Locate the cell with the specified text and output its (x, y) center coordinate. 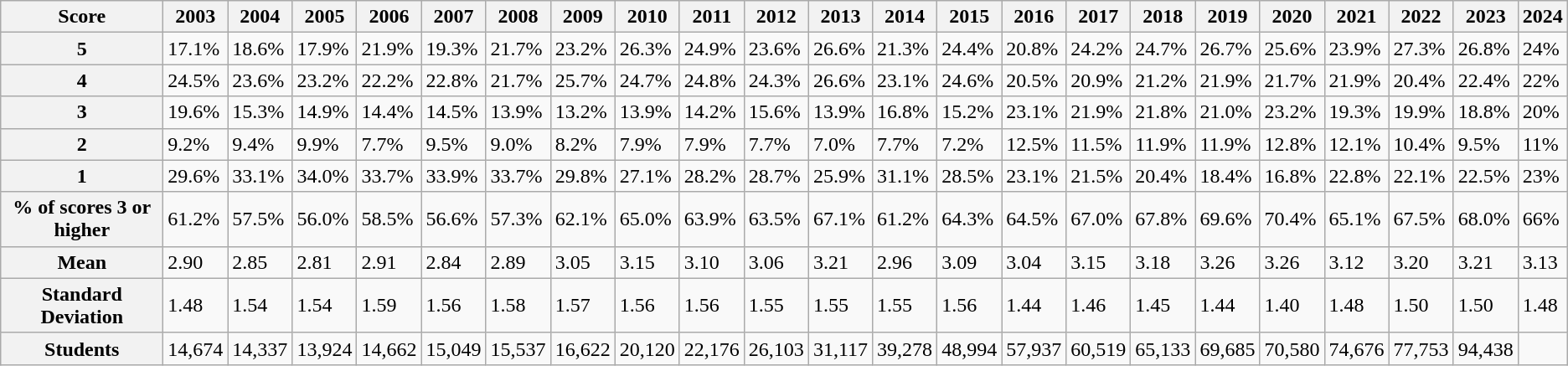
2.89 (518, 262)
2.84 (454, 262)
21.8% (1163, 112)
14.2% (712, 112)
22.4% (1486, 80)
67.1% (840, 219)
26,103 (776, 348)
11.5% (1099, 144)
14.9% (325, 112)
26.3% (647, 49)
31.1% (905, 176)
2006 (389, 17)
9.4% (260, 144)
14,674 (196, 348)
19.9% (1421, 112)
1.46 (1099, 305)
28.5% (970, 176)
18.6% (260, 49)
18.8% (1486, 112)
22.2% (389, 80)
65.1% (1357, 219)
8.2% (583, 144)
3.04 (1034, 262)
17.9% (325, 49)
14.4% (389, 112)
27.1% (647, 176)
48,994 (970, 348)
25.7% (583, 80)
13,924 (325, 348)
3.10 (712, 262)
7.2% (970, 144)
74,676 (1357, 348)
3.06 (776, 262)
57.5% (260, 219)
1.59 (389, 305)
67.5% (1421, 219)
22.5% (1486, 176)
3.05 (583, 262)
21.0% (1228, 112)
23.9% (1357, 49)
24% (1543, 49)
33.9% (454, 176)
2.90 (196, 262)
3.20 (1421, 262)
Students (82, 348)
65,133 (1163, 348)
94,438 (1486, 348)
9.2% (196, 144)
2012 (776, 17)
67.0% (1099, 219)
2005 (325, 17)
67.8% (1163, 219)
62.1% (583, 219)
2021 (1357, 17)
33.1% (260, 176)
3.09 (970, 262)
9.9% (325, 144)
% of scores 3 or higher (82, 219)
22,176 (712, 348)
16,622 (583, 348)
24.4% (970, 49)
1 (82, 176)
5 (82, 49)
2017 (1099, 17)
19.6% (196, 112)
2008 (518, 17)
60,519 (1099, 348)
25.6% (1292, 49)
56.6% (454, 219)
10.4% (1421, 144)
3.13 (1543, 262)
2.91 (389, 262)
2007 (454, 17)
2.81 (325, 262)
63.5% (776, 219)
20.8% (1034, 49)
64.5% (1034, 219)
20% (1543, 112)
2011 (712, 17)
1.45 (1163, 305)
34.0% (325, 176)
26.8% (1486, 49)
3.18 (1163, 262)
13.2% (583, 112)
12.1% (1357, 144)
28.2% (712, 176)
70,580 (1292, 348)
15,049 (454, 348)
20.5% (1034, 80)
66% (1543, 219)
22% (1543, 80)
2018 (1163, 17)
24.8% (712, 80)
24.9% (712, 49)
20,120 (647, 348)
3 (82, 112)
31,117 (840, 348)
2004 (260, 17)
69.6% (1228, 219)
4 (82, 80)
2015 (970, 17)
20.9% (1099, 80)
2024 (1543, 17)
26.7% (1228, 49)
15,537 (518, 348)
15.3% (260, 112)
2014 (905, 17)
21.3% (905, 49)
14,337 (260, 348)
56.0% (325, 219)
14,662 (389, 348)
1.40 (1292, 305)
12.5% (1034, 144)
21.2% (1163, 80)
2023 (1486, 17)
2010 (647, 17)
2016 (1034, 17)
2 (82, 144)
2.85 (260, 262)
2019 (1228, 17)
15.6% (776, 112)
29.6% (196, 176)
68.0% (1486, 219)
63.9% (712, 219)
1.57 (583, 305)
77,753 (1421, 348)
Standard Deviation (82, 305)
9.0% (518, 144)
24.5% (196, 80)
2003 (196, 17)
2009 (583, 17)
3.12 (1357, 262)
2013 (840, 17)
25.9% (840, 176)
2.96 (905, 262)
29.8% (583, 176)
70.4% (1292, 219)
58.5% (389, 219)
17.1% (196, 49)
28.7% (776, 176)
65.0% (647, 219)
23% (1543, 176)
2020 (1292, 17)
18.4% (1228, 176)
15.2% (970, 112)
27.3% (1421, 49)
21.5% (1099, 176)
14.5% (454, 112)
24.3% (776, 80)
12.8% (1292, 144)
2022 (1421, 17)
7.0% (840, 144)
11% (1543, 144)
Score (82, 17)
24.6% (970, 80)
64.3% (970, 219)
22.1% (1421, 176)
1.58 (518, 305)
39,278 (905, 348)
69,685 (1228, 348)
Mean (82, 262)
57,937 (1034, 348)
24.2% (1099, 49)
57.3% (518, 219)
